Provide the (x, y) coordinate of the cell's center where the given text is located.  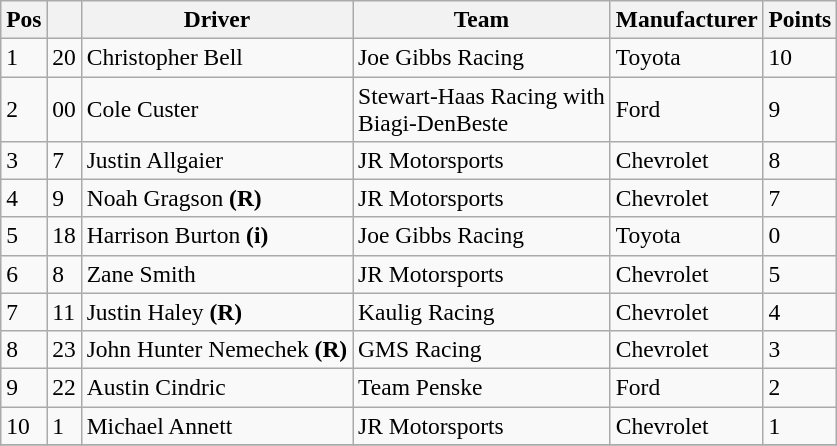
Noah Gragson (R) (216, 198)
Justin Allgaier (216, 160)
20 (64, 57)
Christopher Bell (216, 57)
Team (482, 19)
Team Penske (482, 387)
Pos (24, 19)
Harrison Burton (i) (216, 236)
11 (64, 312)
Cole Custer (216, 108)
Manufacturer (686, 19)
Kaulig Racing (482, 312)
Points (800, 19)
0 (800, 236)
22 (64, 387)
18 (64, 236)
23 (64, 349)
GMS Racing (482, 349)
6 (24, 274)
00 (64, 108)
Stewart-Haas Racing withBiagi-DenBeste (482, 108)
Zane Smith (216, 274)
Driver (216, 19)
Justin Haley (R) (216, 312)
John Hunter Nemechek (R) (216, 349)
Michael Annett (216, 425)
Austin Cindric (216, 387)
